Find where the given text appears and provide that cell's center as (X, Y) coordinate. 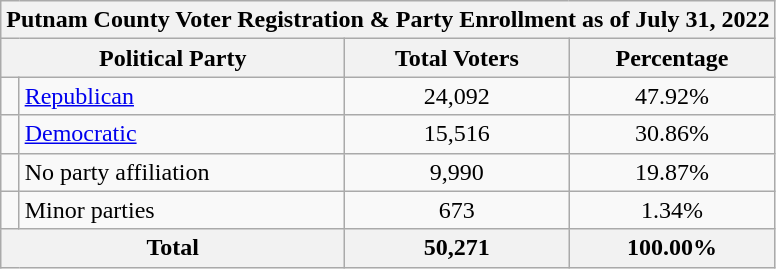
30.86% (672, 134)
19.87% (672, 172)
Democratic (182, 134)
Political Party (173, 58)
No party affiliation (182, 172)
47.92% (672, 96)
1.34% (672, 210)
100.00% (672, 248)
Putnam County Voter Registration & Party Enrollment as of July 31, 2022 (388, 20)
24,092 (457, 96)
Percentage (672, 58)
Total (173, 248)
673 (457, 210)
Total Voters (457, 58)
9,990 (457, 172)
Minor parties (182, 210)
15,516 (457, 134)
Republican (182, 96)
50,271 (457, 248)
